Output the (x, y) coordinate of the center of the cell containing the given text.  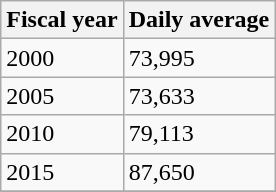
73,995 (199, 58)
2000 (62, 58)
2010 (62, 134)
87,650 (199, 172)
Fiscal year (62, 20)
2015 (62, 172)
79,113 (199, 134)
2005 (62, 96)
Daily average (199, 20)
73,633 (199, 96)
